Determine the [X, Y] coordinate at the center of the cell enclosing the given text.  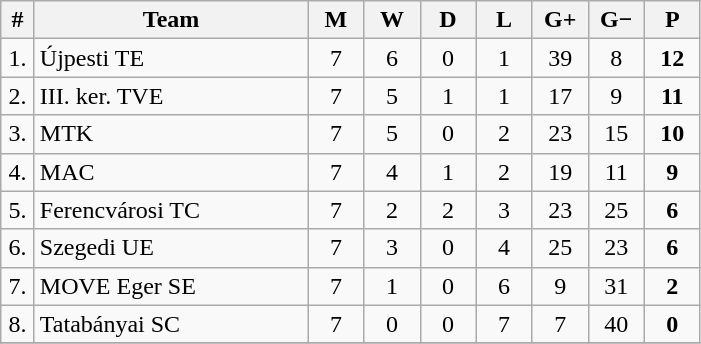
M [336, 20]
7. [18, 286]
1. [18, 58]
G+ [560, 20]
MAC [171, 172]
Team [171, 20]
D [448, 20]
Ferencvárosi TC [171, 210]
40 [616, 324]
10 [672, 134]
Szegedi UE [171, 248]
5. [18, 210]
L [504, 20]
III. ker. TVE [171, 96]
6. [18, 248]
Tatabányai SC [171, 324]
Újpesti TE [171, 58]
31 [616, 286]
17 [560, 96]
19 [560, 172]
P [672, 20]
8. [18, 324]
W [392, 20]
MOVE Eger SE [171, 286]
4. [18, 172]
12 [672, 58]
2. [18, 96]
MTK [171, 134]
G− [616, 20]
8 [616, 58]
15 [616, 134]
3. [18, 134]
# [18, 20]
39 [560, 58]
